Find where the given text appears and provide that cell's center as (x, y) coordinate. 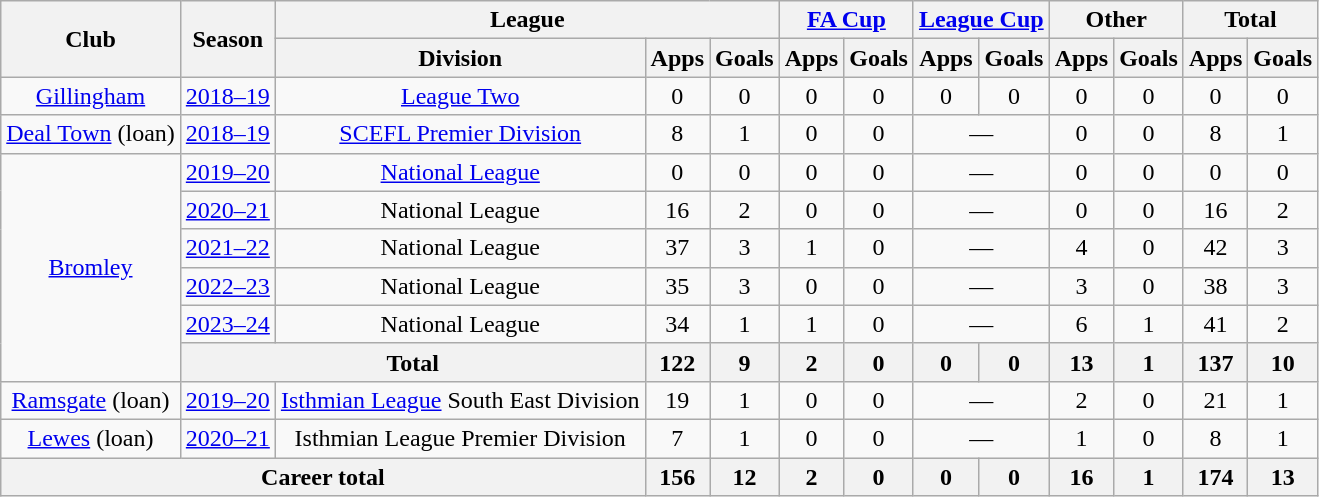
34 (677, 324)
Isthmian League South East Division (460, 400)
38 (1215, 286)
Other (1116, 20)
156 (677, 477)
7 (677, 438)
Career total (323, 477)
Gillingham (91, 96)
Isthmian League Premier Division (460, 438)
9 (745, 362)
League Cup (981, 20)
League Two (460, 96)
Season (228, 39)
6 (1081, 324)
174 (1215, 477)
10 (1283, 362)
Division (460, 58)
Deal Town (loan) (91, 134)
137 (1215, 362)
122 (677, 362)
Bromley (91, 267)
41 (1215, 324)
Ramsgate (loan) (91, 400)
19 (677, 400)
SCEFL Premier Division (460, 134)
2022–23 (228, 286)
42 (1215, 248)
35 (677, 286)
League (527, 20)
2023–24 (228, 324)
2021–22 (228, 248)
Lewes (loan) (91, 438)
12 (745, 477)
4 (1081, 248)
37 (677, 248)
Club (91, 39)
FA Cup (846, 20)
21 (1215, 400)
